Find where the given text appears and provide that cell's center as (X, Y) coordinate. 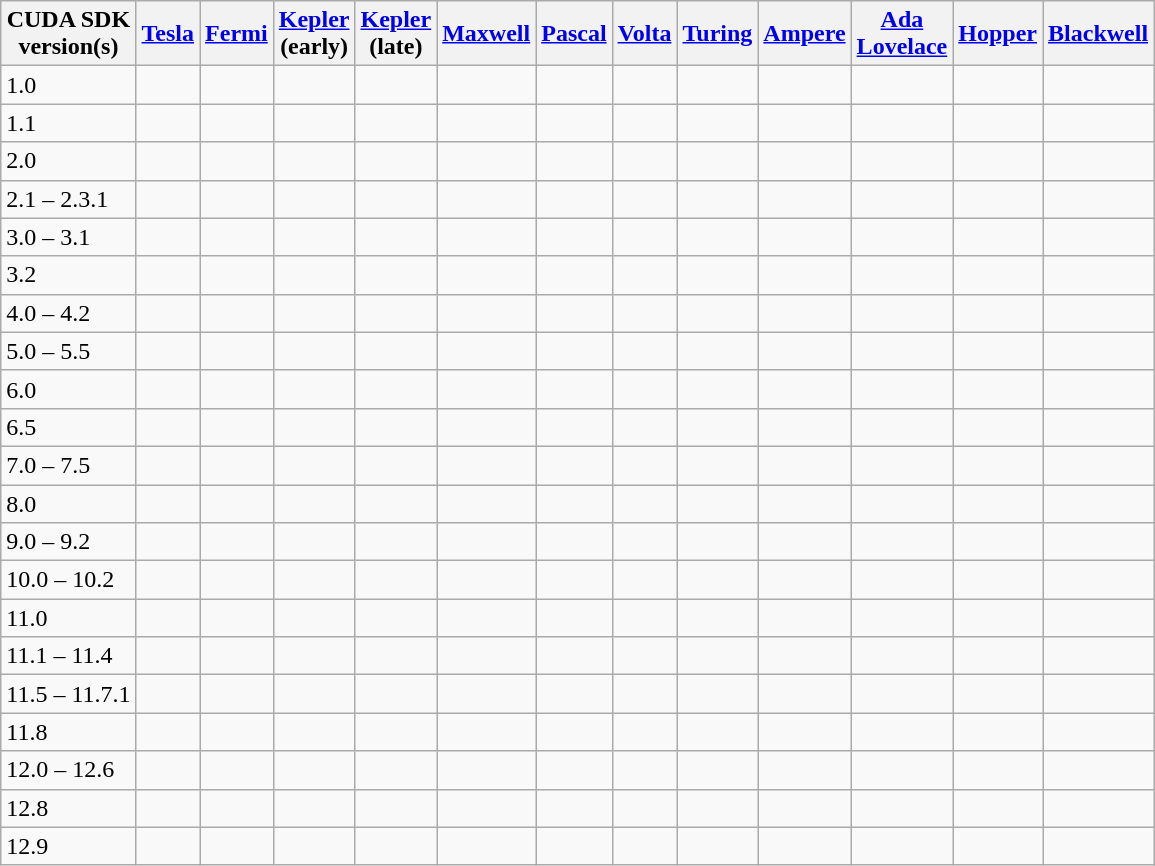
Tesla (168, 34)
Maxwell (486, 34)
6.5 (68, 427)
3.2 (68, 275)
Pascal (574, 34)
12.0 – 12.6 (68, 770)
1.0 (68, 85)
Kepler(late) (396, 34)
8.0 (68, 503)
6.0 (68, 389)
11.1 – 11.4 (68, 656)
Kepler(early) (314, 34)
Hopper (998, 34)
7.0 – 7.5 (68, 465)
5.0 – 5.5 (68, 351)
12.8 (68, 808)
3.0 – 3.1 (68, 237)
9.0 – 9.2 (68, 542)
11.8 (68, 732)
2.0 (68, 161)
Volta (644, 34)
1.1 (68, 123)
Fermi (237, 34)
12.9 (68, 846)
Ampere (804, 34)
CUDA SDKversion(s) (68, 34)
11.0 (68, 618)
4.0 – 4.2 (68, 313)
AdaLovelace (902, 34)
11.5 – 11.7.1 (68, 694)
2.1 – 2.3.1 (68, 199)
Blackwell (1098, 34)
Turing (718, 34)
10.0 – 10.2 (68, 580)
